Detect which cell encompasses the target text, then output its [x, y] center coordinate. 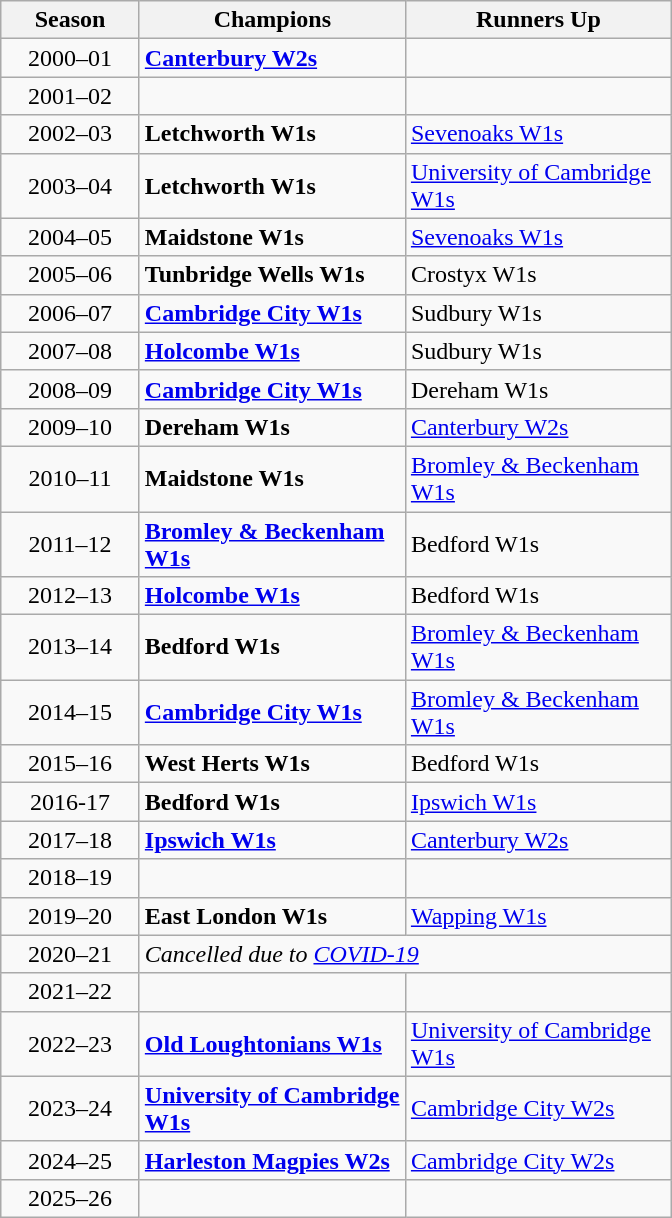
2018–19 [70, 878]
2011–12 [70, 544]
2023–24 [70, 1108]
2009–10 [70, 427]
2016-17 [70, 802]
2004–05 [70, 237]
2003–04 [70, 186]
West Herts W1s [272, 764]
2017–18 [70, 840]
2025–26 [70, 1198]
Runners Up [538, 20]
Old Loughtonians W1s [272, 1044]
2020–21 [70, 954]
2005–06 [70, 275]
2024–25 [70, 1160]
2010–11 [70, 478]
2019–20 [70, 916]
2013–14 [70, 648]
Harleston Magpies W2s [272, 1160]
2012–13 [70, 596]
2000–01 [70, 58]
2021–22 [70, 992]
2002–03 [70, 134]
2007–08 [70, 351]
2001–02 [70, 96]
Season [70, 20]
2022–23 [70, 1044]
Wapping W1s [538, 916]
2006–07 [70, 313]
Champions [272, 20]
Cancelled due to COVID-19 [405, 954]
Crostyx W1s [538, 275]
2015–16 [70, 764]
East London W1s [272, 916]
2008–09 [70, 389]
Tunbridge Wells W1s [272, 275]
2014–15 [70, 712]
